Find where the given text appears and provide that cell's center as (x, y) coordinate. 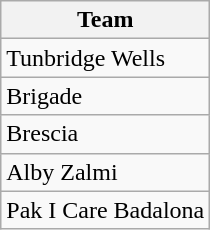
Pak I Care Badalona (106, 210)
Brigade (106, 96)
Tunbridge Wells (106, 58)
Brescia (106, 134)
Alby Zalmi (106, 172)
Team (106, 20)
